Return [x, y] of the center of cell containing provided text 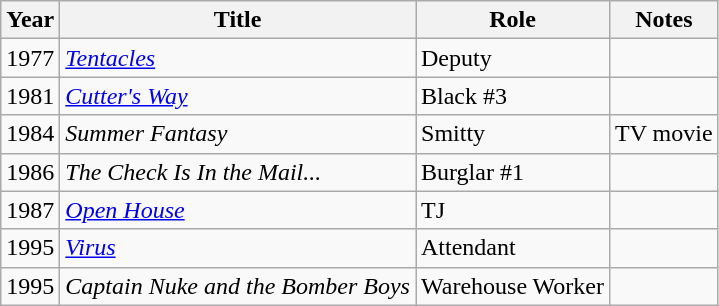
TV movie [664, 134]
Warehouse Worker [513, 286]
Captain Nuke and the Bomber Boys [238, 286]
Virus [238, 248]
Role [513, 20]
TJ [513, 210]
Smitty [513, 134]
Attendant [513, 248]
Tentacles [238, 58]
1987 [30, 210]
Burglar #1 [513, 172]
1984 [30, 134]
Cutter's Way [238, 96]
Notes [664, 20]
Deputy [513, 58]
Title [238, 20]
1981 [30, 96]
Year [30, 20]
1977 [30, 58]
Summer Fantasy [238, 134]
Black #3 [513, 96]
Open House [238, 210]
1986 [30, 172]
The Check Is In the Mail... [238, 172]
